Return the (x, y) coordinate for the center point of the cell that contains the specified text.  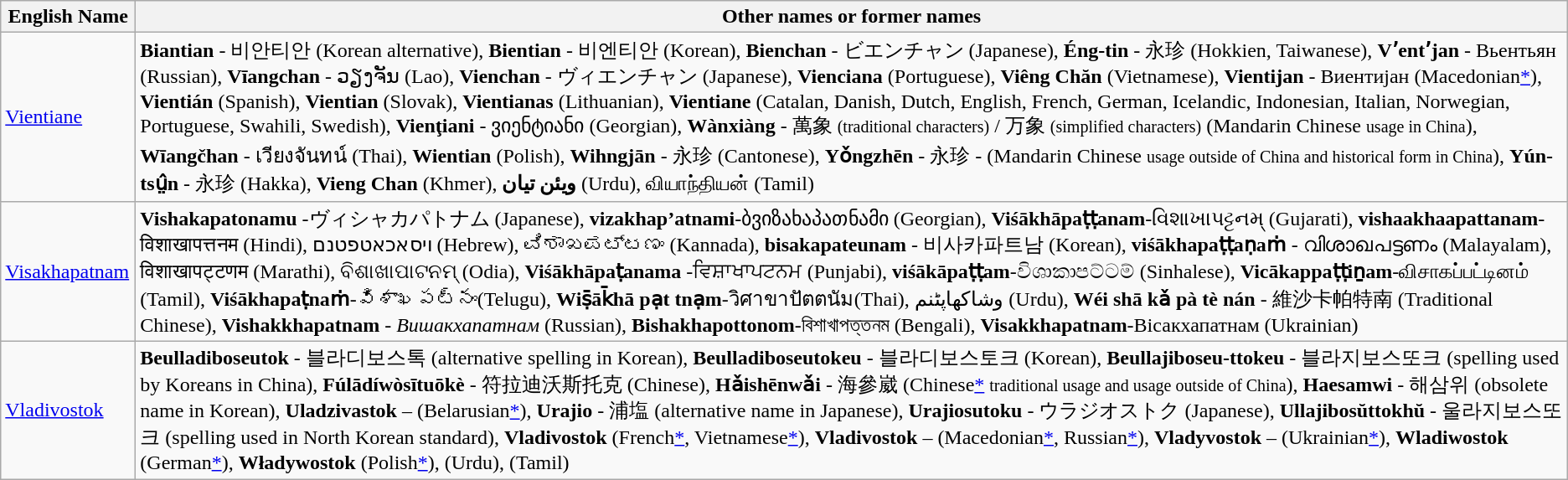
Other names or former names (851, 17)
English Name (69, 17)
Visakhapatnam (69, 271)
Vientiane (69, 117)
Vladivostok (69, 410)
